Determine the (X, Y) coordinate at the center of the cell enclosing the given text.  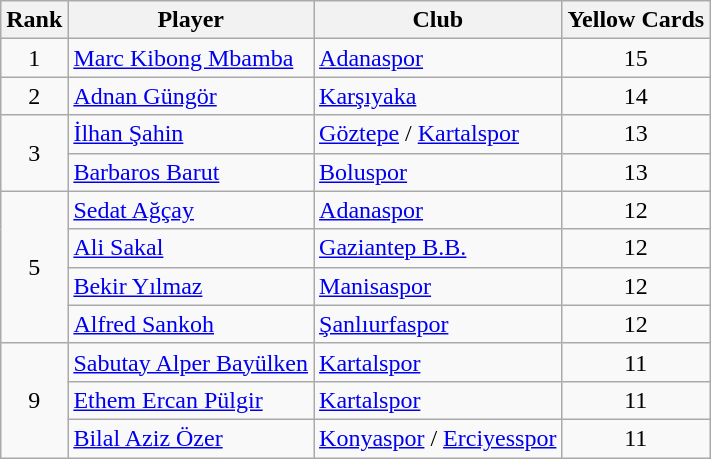
14 (636, 96)
Göztepe / Kartalspor (438, 134)
15 (636, 58)
Club (438, 20)
Boluspor (438, 172)
Marc Kibong Mbamba (191, 58)
3 (34, 153)
İlhan Şahin (191, 134)
Bekir Yılmaz (191, 286)
Sedat Ağçay (191, 210)
2 (34, 96)
Alfred Sankoh (191, 324)
Barbaros Barut (191, 172)
Player (191, 20)
Şanlıurfaspor (438, 324)
Ali Sakal (191, 248)
Yellow Cards (636, 20)
Sabutay Alper Bayülken (191, 362)
Adnan Güngör (191, 96)
Manisaspor (438, 286)
Bilal Aziz Özer (191, 438)
Gaziantep B.B. (438, 248)
1 (34, 58)
Karşıyaka (438, 96)
5 (34, 267)
Rank (34, 20)
Konyaspor / Erciyesspor (438, 438)
Ethem Ercan Pülgir (191, 400)
9 (34, 400)
